Determine the (X, Y) coordinate at the center of the cell enclosing the given text.  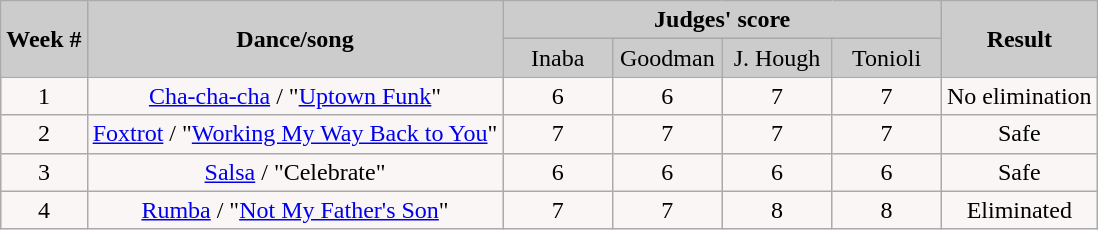
Goodman (668, 58)
Result (1019, 39)
Week # (44, 39)
Rumba / "Not My Father's Son" (295, 210)
Dance/song (295, 39)
4 (44, 210)
Cha-cha-cha / "Uptown Funk" (295, 96)
1 (44, 96)
Eliminated (1019, 210)
Salsa / "Celebrate" (295, 172)
Foxtrot / "Working My Way Back to You" (295, 134)
Judges' score (722, 20)
3 (44, 172)
Inaba (558, 58)
No elimination (1019, 96)
2 (44, 134)
J. Hough (777, 58)
Tonioli (887, 58)
